Capture the cell that displays the provided text and extract its (x, y) central coordinate. 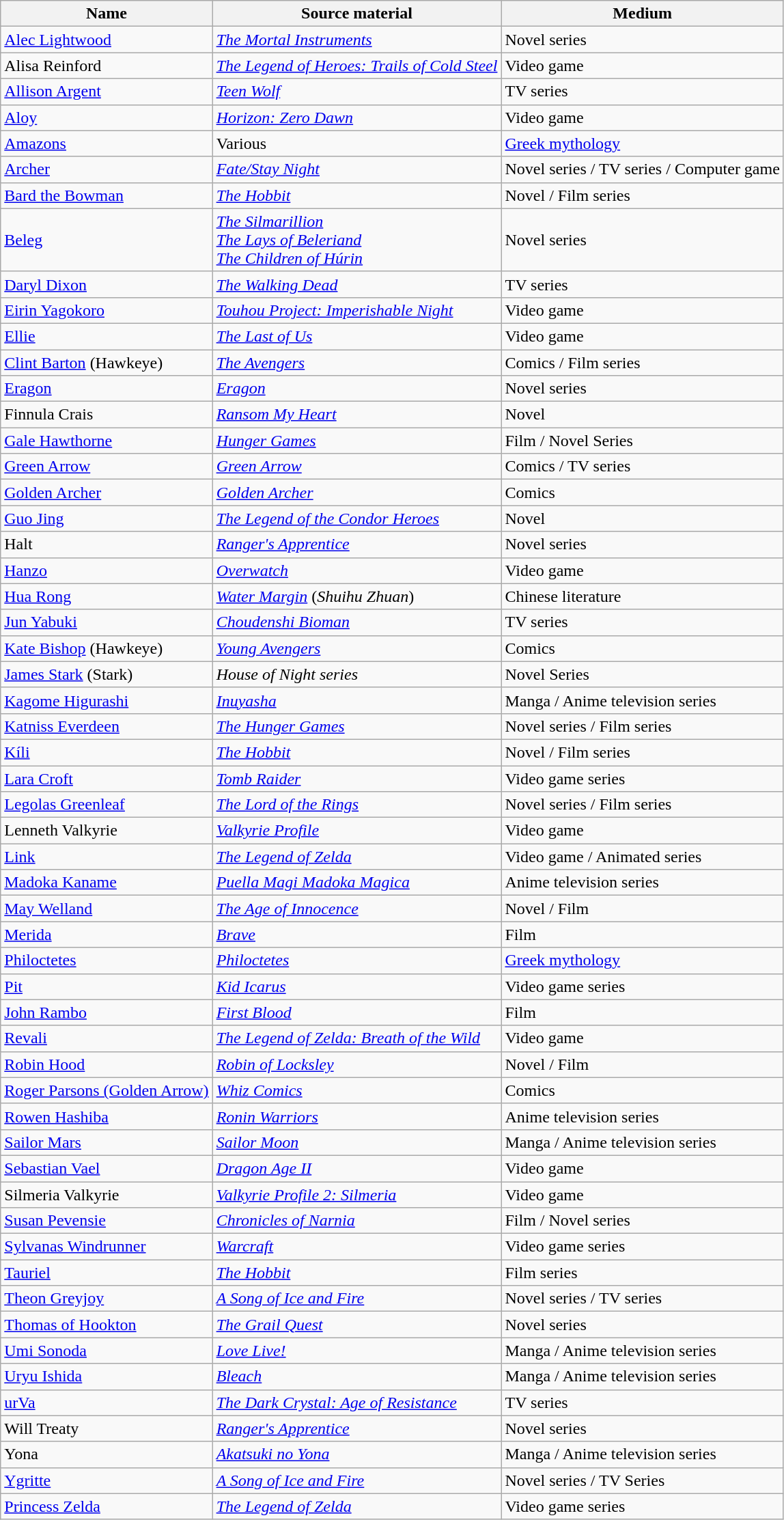
Uryu Ishida (107, 1377)
Novel series / TV Series (642, 1480)
Guo Jing (107, 519)
Halt (107, 544)
Hunger Games (356, 441)
Sailor Moon (356, 1142)
The Legend of the Condor Heroes (356, 519)
Novel series / TV series / Computer game (642, 169)
The Dark Crystal: Age of Resistance (356, 1402)
The Avengers (356, 363)
Bard the Bowman (107, 195)
Robin of Locksley (356, 1064)
The Legend of Heroes: Trails of Cold Steel (356, 66)
Valkyrie Profile (356, 831)
Aloy (107, 118)
Medium (642, 14)
Video game / Animated series (642, 857)
Brave (356, 935)
Katniss Everdeen (107, 726)
Water Margin (Shuihu Zhuan) (356, 596)
Lara Croft (107, 778)
Chronicles of Narnia (356, 1221)
Link (107, 857)
Love Live! (356, 1351)
Teen Wolf (356, 92)
Inuyasha (356, 700)
Kate Bishop (Hawkeye) (107, 648)
Hua Rong (107, 596)
Name (107, 14)
Merida (107, 935)
Kagome Higurashi (107, 700)
Comics / TV series (642, 467)
First Blood (356, 1012)
Alec Lightwood (107, 40)
Legolas Greenleaf (107, 805)
Will Treaty (107, 1428)
The Grail Quest (356, 1325)
Akatsuki no Yona (356, 1454)
Princess Zelda (107, 1506)
Roger Parsons (Golden Arrow) (107, 1090)
Tomb Raider (356, 778)
The Lord of the Rings (356, 805)
Kíli (107, 752)
The Last of Us (356, 336)
Comics / Film series (642, 363)
The Legend of Zelda: Breath of the Wild (356, 1038)
Chinese literature (642, 596)
Sailor Mars (107, 1142)
Sylvanas Windrunner (107, 1247)
Ronin Warriors (356, 1116)
Touhou Project: Imperishable Night (356, 310)
Daryl Dixon (107, 284)
Finnula Crais (107, 415)
Kid Icarus (356, 986)
Beleg (107, 240)
Silmeria Valkyrie (107, 1195)
Warcraft (356, 1247)
Jun Yabuki (107, 622)
Ransom My Heart (356, 415)
James Stark (Stark) (107, 674)
Puella Magi Madoka Magica (356, 883)
Eirin Yagokoro (107, 310)
Gale Hawthorne (107, 441)
Dragon Age II (356, 1168)
Alisa Reinford (107, 66)
Hanzo (107, 570)
Choudenshi Bioman (356, 622)
Novel Series (642, 674)
Tauriel (107, 1273)
Film / Novel Series (642, 441)
Susan Pevensie (107, 1221)
Film series (642, 1273)
The Walking Dead (356, 284)
Robin Hood (107, 1064)
Yona (107, 1454)
Sebastian Vael (107, 1168)
House of Night series (356, 674)
Madoka Kaname (107, 883)
Overwatch (356, 570)
Ellie (107, 336)
The Hunger Games (356, 726)
Thomas of Hookton (107, 1325)
Umi Sonoda (107, 1351)
Whiz Comics (356, 1090)
Valkyrie Profile 2: Silmeria (356, 1195)
Lenneth Valkyrie (107, 831)
Allison Argent (107, 92)
Pit (107, 986)
Film / Novel series (642, 1221)
Theon Greyjoy (107, 1299)
Archer (107, 169)
John Rambo (107, 1012)
Novel series / TV series (642, 1299)
Clint Barton (Hawkeye) (107, 363)
Bleach (356, 1377)
The Age of Innocence (356, 909)
Various (356, 143)
Horizon: Zero Dawn (356, 118)
Ygritte (107, 1480)
The Silmarillion The Lays of Beleriand The Children of Húrin (356, 240)
urVa (107, 1402)
Fate/Stay Night (356, 169)
Rowen Hashiba (107, 1116)
The Mortal Instruments (356, 40)
Amazons (107, 143)
Young Avengers (356, 648)
Revali (107, 1038)
Source material (356, 14)
May Welland (107, 909)
